Extract the [X, Y] coordinate from the center of the cell holding the provided text.  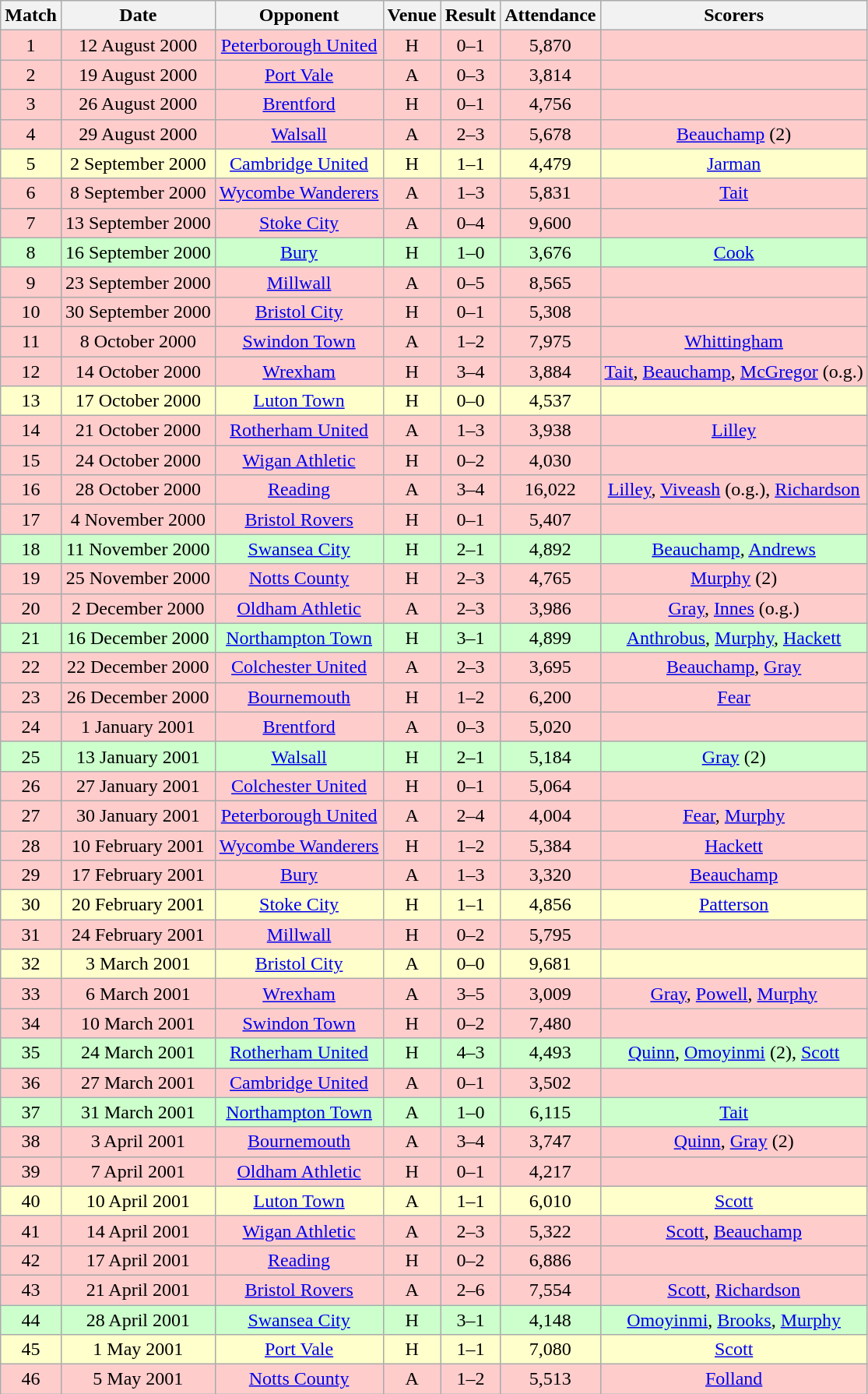
0–4 [470, 223]
Murphy (2) [733, 579]
9,600 [550, 223]
0–5 [470, 282]
25 [31, 756]
6,010 [550, 1201]
6 [31, 193]
4,493 [550, 1053]
5,322 [550, 1230]
4,004 [550, 815]
4–3 [470, 1053]
16 [31, 490]
Opponent [299, 16]
23 [31, 697]
23 September 2000 [138, 282]
3 March 2001 [138, 964]
1 May 2001 [138, 1350]
Fear, Murphy [733, 815]
5,308 [550, 312]
5 May 2001 [138, 1379]
7 April 2001 [138, 1171]
41 [31, 1230]
1 January 2001 [138, 727]
21 April 2001 [138, 1290]
13 September 2000 [138, 223]
6,886 [550, 1260]
45 [31, 1350]
10 April 2001 [138, 1201]
19 August 2000 [138, 75]
Date [138, 16]
4,756 [550, 104]
22 December 2000 [138, 667]
9 [31, 282]
11 November 2000 [138, 549]
Scorers [733, 16]
4 November 2000 [138, 519]
5,870 [550, 45]
34 [31, 1023]
3,009 [550, 994]
Quinn, Gray (2) [733, 1142]
27 January 2001 [138, 786]
4 [31, 134]
4,479 [550, 164]
46 [31, 1379]
14 October 2000 [138, 371]
18 [31, 549]
27 [31, 815]
17 April 2001 [138, 1260]
6 March 2001 [138, 994]
32 [31, 964]
35 [31, 1053]
5,678 [550, 134]
Beauchamp, Andrews [733, 549]
20 February 2001 [138, 905]
Cook [733, 252]
21 October 2000 [138, 431]
31 March 2001 [138, 1112]
7,480 [550, 1023]
13 [31, 401]
42 [31, 1260]
2 December 2000 [138, 608]
2–4 [470, 815]
4,537 [550, 401]
3,884 [550, 371]
37 [31, 1112]
3,502 [550, 1082]
29 August 2000 [138, 134]
28 [31, 845]
5,513 [550, 1379]
3–5 [470, 994]
Folland [733, 1379]
Fear [733, 697]
4,030 [550, 460]
5 [31, 164]
Scott, Richardson [733, 1290]
Attendance [550, 16]
30 January 2001 [138, 815]
3 [31, 104]
12 [31, 371]
43 [31, 1290]
4,899 [550, 638]
5,831 [550, 193]
14 [31, 431]
17 [31, 519]
1 [31, 45]
3,986 [550, 608]
17 October 2000 [138, 401]
10 February 2001 [138, 845]
39 [31, 1171]
8 September 2000 [138, 193]
31 [31, 935]
19 [31, 579]
38 [31, 1142]
Jarman [733, 164]
27 March 2001 [138, 1082]
4,217 [550, 1171]
44 [31, 1320]
24 October 2000 [138, 460]
15 [31, 460]
24 March 2001 [138, 1053]
5,795 [550, 935]
7,554 [550, 1290]
Scott, Beauchamp [733, 1230]
24 February 2001 [138, 935]
12 August 2000 [138, 45]
16 September 2000 [138, 252]
Lilley, Viveash (o.g.), Richardson [733, 490]
Whittingham [733, 341]
28 October 2000 [138, 490]
Patterson [733, 905]
33 [31, 994]
Beauchamp [733, 875]
4,765 [550, 579]
8 [31, 252]
2 September 2000 [138, 164]
Venue [412, 16]
9,681 [550, 964]
3,747 [550, 1142]
Match [31, 16]
Anthrobus, Murphy, Hackett [733, 638]
21 [31, 638]
6,115 [550, 1112]
Gray, Innes (o.g.) [733, 608]
2–6 [470, 1290]
3,695 [550, 667]
3,676 [550, 252]
26 [31, 786]
5,064 [550, 786]
Gray (2) [733, 756]
7 [31, 223]
36 [31, 1082]
25 November 2000 [138, 579]
6,200 [550, 697]
20 [31, 608]
Beauchamp, Gray [733, 667]
2 [31, 75]
17 February 2001 [138, 875]
16 December 2000 [138, 638]
4,856 [550, 905]
3,320 [550, 875]
Lilley [733, 431]
26 December 2000 [138, 697]
13 January 2001 [138, 756]
24 [31, 727]
8,565 [550, 282]
7,080 [550, 1350]
5,184 [550, 756]
5,384 [550, 845]
Result [470, 16]
10 March 2001 [138, 1023]
Tait, Beauchamp, McGregor (o.g.) [733, 371]
28 April 2001 [138, 1320]
16,022 [550, 490]
Quinn, Omoyinmi (2), Scott [733, 1053]
7,975 [550, 341]
26 August 2000 [138, 104]
14 April 2001 [138, 1230]
11 [31, 341]
22 [31, 667]
4,148 [550, 1320]
10 [31, 312]
Gray, Powell, Murphy [733, 994]
3,938 [550, 431]
5,020 [550, 727]
3,814 [550, 75]
29 [31, 875]
Beauchamp (2) [733, 134]
30 [31, 905]
Hackett [733, 845]
40 [31, 1201]
3 April 2001 [138, 1142]
30 September 2000 [138, 312]
4,892 [550, 549]
Omoyinmi, Brooks, Murphy [733, 1320]
8 October 2000 [138, 341]
5,407 [550, 519]
